Search for the cell housing the specified text and yield its [X, Y] center coordinate. 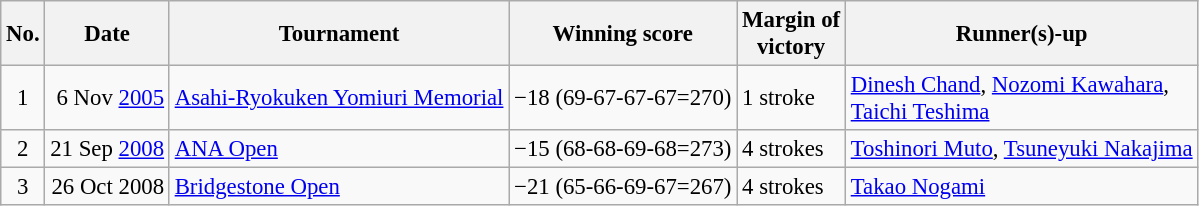
1 stroke [792, 98]
ANA Open [338, 149]
Asahi-Ryokuken Yomiuri Memorial [338, 98]
Dinesh Chand, Nozomi Kawahara, Taichi Teshima [1021, 98]
21 Sep 2008 [107, 149]
1 [23, 98]
Bridgestone Open [338, 187]
−18 (69-67-67-67=270) [623, 98]
Date [107, 34]
26 Oct 2008 [107, 187]
−21 (65-66-69-67=267) [623, 187]
2 [23, 149]
Tournament [338, 34]
3 [23, 187]
Margin ofvictory [792, 34]
−15 (68-68-69-68=273) [623, 149]
Takao Nogami [1021, 187]
Runner(s)-up [1021, 34]
No. [23, 34]
Winning score [623, 34]
Toshinori Muto, Tsuneyuki Nakajima [1021, 149]
6 Nov 2005 [107, 98]
